Locate the cell with the specified text and output its (x, y) center coordinate. 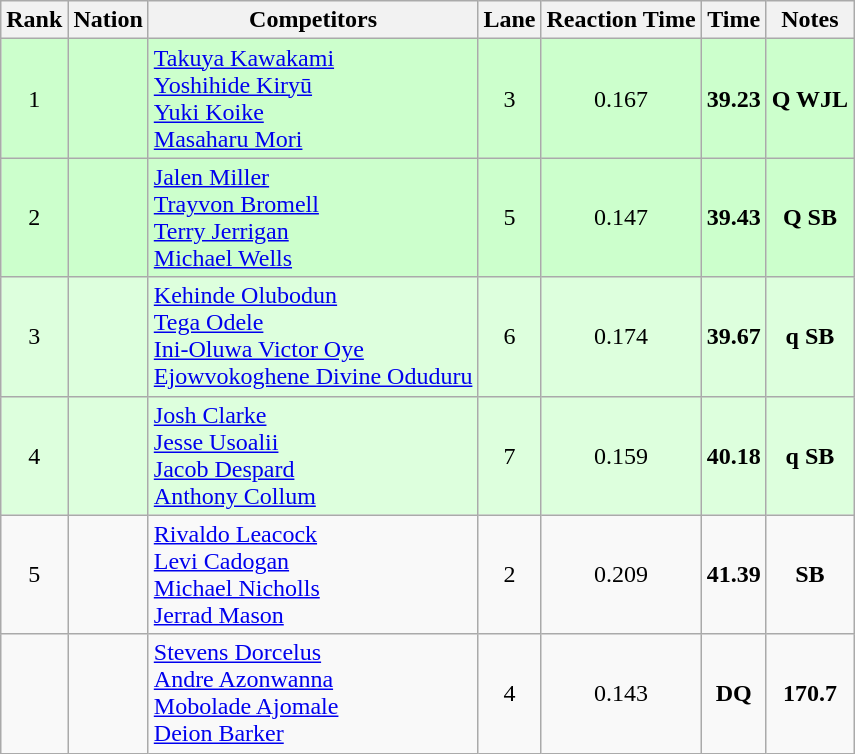
0.167 (621, 98)
39.67 (734, 336)
0.209 (621, 574)
DQ (734, 694)
39.43 (734, 218)
Takuya KawakamiYoshihide KiryūYuki KoikeMasaharu Mori (313, 98)
1 (34, 98)
Q SB (810, 218)
170.7 (810, 694)
Nation (108, 20)
0.147 (621, 218)
SB (810, 574)
Q WJL (810, 98)
0.174 (621, 336)
0.143 (621, 694)
Competitors (313, 20)
Reaction Time (621, 20)
39.23 (734, 98)
Rank (34, 20)
Jalen MillerTrayvon BromellTerry JerriganMichael Wells (313, 218)
Rivaldo LeacockLevi CadoganMichael NichollsJerrad Mason (313, 574)
Notes (810, 20)
0.159 (621, 456)
40.18 (734, 456)
Kehinde OlubodunTega OdeleIni-Oluwa Victor OyeEjowvokoghene Divine Oduduru (313, 336)
Lane (510, 20)
Stevens DorcelusAndre AzonwannaMobolade AjomaleDeion Barker (313, 694)
7 (510, 456)
6 (510, 336)
41.39 (734, 574)
Josh ClarkeJesse UsoaliiJacob DespardAnthony Collum (313, 456)
Time (734, 20)
